Determine the (X, Y) coordinate at the center of the cell enclosing the given text.  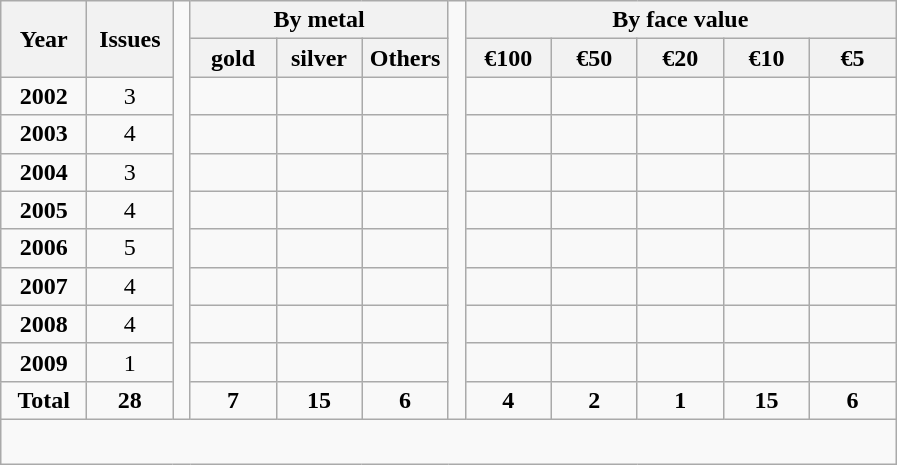
2007 (44, 286)
gold (233, 58)
Issues (130, 39)
€50 (594, 58)
2006 (44, 248)
silver (319, 58)
Year (44, 39)
28 (130, 400)
2004 (44, 172)
By face value (680, 20)
By metal (319, 20)
€10 (766, 58)
7 (233, 400)
Total (44, 400)
2002 (44, 96)
€5 (852, 58)
Others (405, 58)
2 (594, 400)
€100 (508, 58)
2009 (44, 362)
2008 (44, 324)
2005 (44, 210)
2003 (44, 134)
5 (130, 248)
€20 (680, 58)
